Extract the (X, Y) coordinate from the center of the cell holding the provided text.  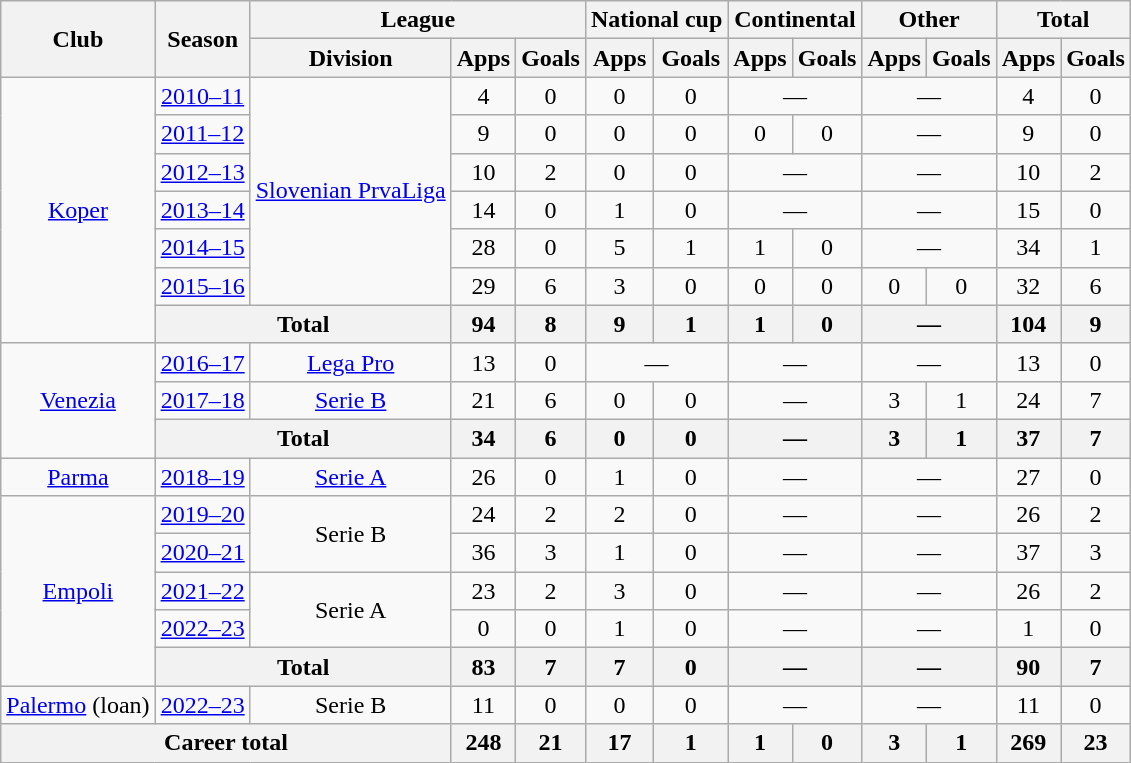
8 (551, 324)
Slovenian PrvaLiga (350, 191)
248 (483, 743)
Continental (795, 20)
90 (1028, 667)
15 (1028, 210)
2013–14 (202, 210)
27 (1028, 477)
League (418, 20)
94 (483, 324)
2010–11 (202, 96)
14 (483, 210)
Club (78, 39)
2015–16 (202, 286)
36 (483, 553)
Parma (78, 477)
Koper (78, 210)
Empoli (78, 591)
Career total (226, 743)
2014–15 (202, 248)
Division (350, 58)
28 (483, 248)
Lega Pro (350, 362)
104 (1028, 324)
National cup (656, 20)
Season (202, 39)
2021–22 (202, 591)
2016–17 (202, 362)
83 (483, 667)
2017–18 (202, 400)
17 (619, 743)
2018–19 (202, 477)
5 (619, 248)
29 (483, 286)
Palermo (loan) (78, 705)
269 (1028, 743)
2011–12 (202, 134)
Other (929, 20)
2012–13 (202, 172)
Venezia (78, 400)
32 (1028, 286)
2019–20 (202, 515)
2020–21 (202, 553)
